Capture the cell that displays the provided text and extract its [X, Y] central coordinate. 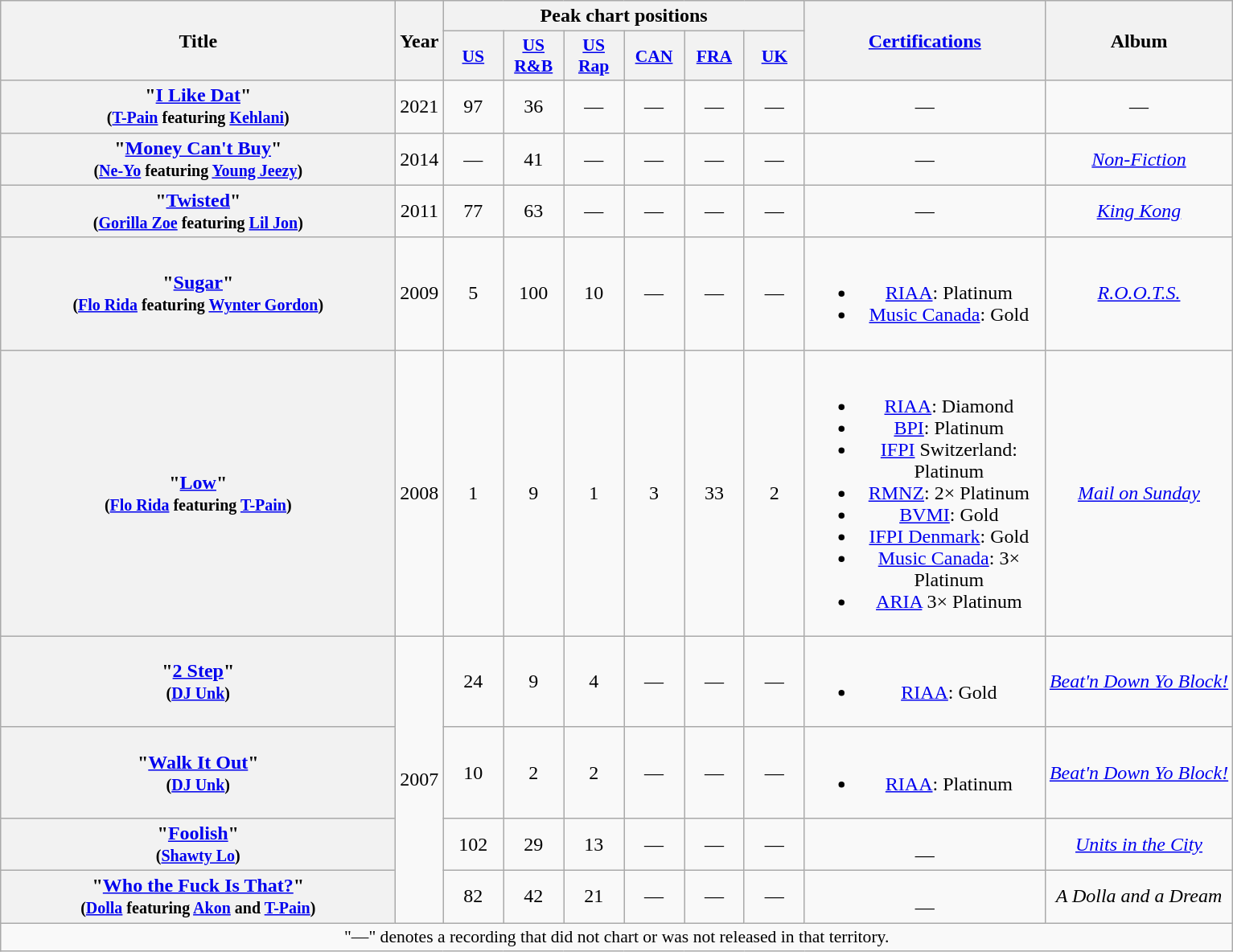
Certifications [925, 40]
"Sugar"(Flo Rida featuring Wynter Gordon) [198, 293]
21 [594, 896]
2007 [420, 779]
RIAA: DiamondBPI: PlatinumIFPI Switzerland: PlatinumRMNZ: 2× PlatinumBVMI: GoldIFPI Denmark: GoldMusic Canada: 3× PlatinumARIA 3× Platinum [925, 493]
2009 [420, 293]
RIAA: Gold [925, 682]
2008 [420, 493]
"Money Can't Buy"(Ne-Yo featuring Young Jeezy) [198, 159]
RIAA: PlatinumMusic Canada: Gold [925, 293]
"Low"(Flo Rida featuring T-Pain) [198, 493]
King Kong [1139, 211]
"—" denotes a recording that did not chart or was not released in that territory. [617, 938]
"Foolish"(Shawty Lo) [198, 844]
42 [534, 896]
US [473, 56]
Year [420, 40]
"I Like Dat"(T-Pain featuring Kehlani) [198, 106]
UK [774, 56]
Title [198, 40]
2011 [420, 211]
Units in the City [1139, 844]
US Rap [594, 56]
3 [655, 493]
"Who the Fuck Is That?"(Dolla featuring Akon and T-Pain) [198, 896]
33 [714, 493]
Peak chart positions [624, 16]
24 [473, 682]
CAN [655, 56]
2021 [420, 106]
US R&B [534, 56]
Mail on Sunday [1139, 493]
63 [534, 211]
77 [473, 211]
"Twisted"(Gorilla Zoe featuring Lil Jon) [198, 211]
FRA [714, 56]
Album [1139, 40]
"2 Step"(DJ Unk) [198, 682]
5 [473, 293]
41 [534, 159]
4 [594, 682]
82 [473, 896]
29 [534, 844]
RIAA: Platinum [925, 772]
Non-Fiction [1139, 159]
A Dolla and a Dream [1139, 896]
97 [473, 106]
100 [534, 293]
"Walk It Out"(DJ Unk) [198, 772]
R.O.O.T.S. [1139, 293]
13 [594, 844]
36 [534, 106]
102 [473, 844]
2014 [420, 159]
